Return the [x, y] coordinate for the center point of the cell that contains the specified text.  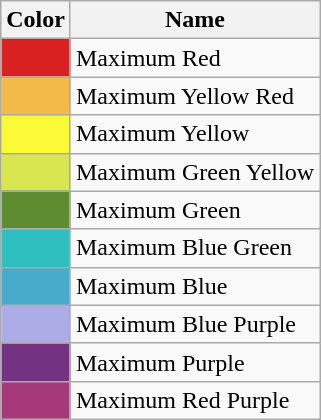
Maximum Yellow [194, 134]
Maximum Yellow Red [194, 96]
Maximum Blue Green [194, 248]
Maximum Green [194, 210]
Name [194, 20]
Color [36, 20]
Maximum Blue Purple [194, 324]
Maximum Red [194, 58]
Maximum Blue [194, 286]
Maximum Purple [194, 362]
Maximum Red Purple [194, 400]
Maximum Green Yellow [194, 172]
